Return the (X, Y) coordinate for the center point of the cell that contains the specified text.  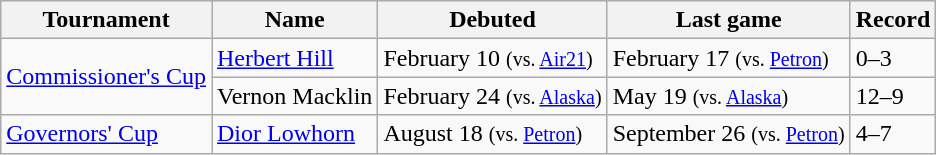
Name (295, 20)
May 19 (vs. Alaska) (728, 96)
12–9 (893, 96)
Herbert Hill (295, 58)
February 17 (vs. Petron) (728, 58)
Vernon Macklin (295, 96)
September 26 (vs. Petron) (728, 134)
February 24 (vs. Alaska) (492, 96)
Last game (728, 20)
Dior Lowhorn (295, 134)
0–3 (893, 58)
Record (893, 20)
4–7 (893, 134)
Debuted (492, 20)
Tournament (106, 20)
August 18 (vs. Petron) (492, 134)
Commissioner's Cup (106, 77)
February 10 (vs. Air21) (492, 58)
Governors' Cup (106, 134)
